Scan for the cell matching the given text and deliver its [X, Y] coordinate at center. 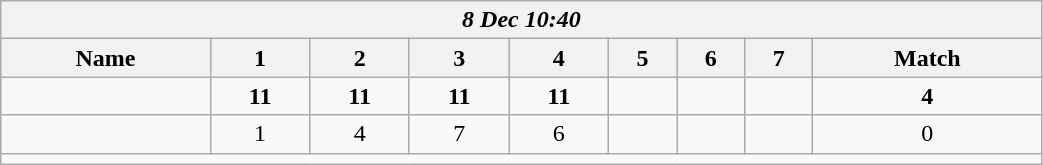
3 [459, 58]
5 [643, 58]
Match [928, 58]
0 [928, 134]
Name [106, 58]
2 [360, 58]
8 Dec 10:40 [522, 20]
